Determine the (x, y) coordinate at the center of the cell enclosing the given text.  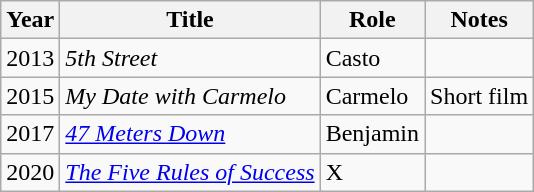
Role (372, 20)
2013 (30, 58)
Casto (372, 58)
5th Street (190, 58)
2020 (30, 172)
My Date with Carmelo (190, 96)
Title (190, 20)
Short film (480, 96)
X (372, 172)
Notes (480, 20)
Benjamin (372, 134)
47 Meters Down (190, 134)
Carmelo (372, 96)
2017 (30, 134)
Year (30, 20)
2015 (30, 96)
The Five Rules of Success (190, 172)
